Find where the given text appears and provide that cell's center as [X, Y] coordinate. 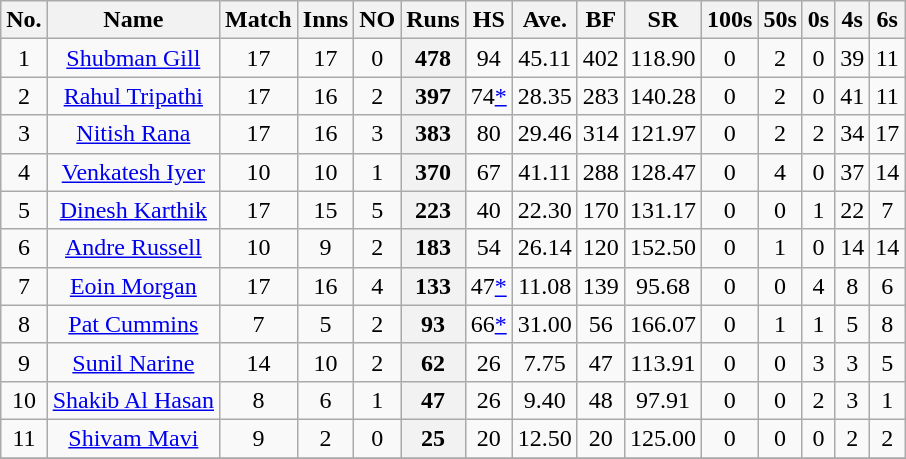
95.68 [662, 286]
397 [433, 96]
HS [488, 20]
26.14 [544, 248]
28.35 [544, 96]
Inns [325, 20]
54 [488, 248]
25 [433, 438]
9.40 [544, 400]
48 [600, 400]
BF [600, 20]
121.97 [662, 134]
94 [488, 58]
120 [600, 248]
4s [852, 20]
56 [600, 324]
93 [433, 324]
Ave. [544, 20]
80 [488, 134]
22.30 [544, 210]
97.91 [662, 400]
Match [259, 20]
139 [600, 286]
37 [852, 172]
45.11 [544, 58]
370 [433, 172]
Shivam Mavi [133, 438]
41.11 [544, 172]
67 [488, 172]
402 [600, 58]
Pat Cummins [133, 324]
50s [780, 20]
Name [133, 20]
Dinesh Karthik [133, 210]
Eoin Morgan [133, 286]
Nitish Rana [133, 134]
Runs [433, 20]
62 [433, 362]
22 [852, 210]
0s [818, 20]
47* [488, 286]
283 [600, 96]
133 [433, 286]
288 [600, 172]
41 [852, 96]
125.00 [662, 438]
128.47 [662, 172]
7.75 [544, 362]
383 [433, 134]
Venkatesh Iyer [133, 172]
11.08 [544, 286]
131.17 [662, 210]
118.90 [662, 58]
NO [378, 20]
113.91 [662, 362]
Andre Russell [133, 248]
12.50 [544, 438]
183 [433, 248]
39 [852, 58]
Shubman Gill [133, 58]
40 [488, 210]
166.07 [662, 324]
No. [24, 20]
478 [433, 58]
314 [600, 134]
152.50 [662, 248]
34 [852, 134]
SR [662, 20]
15 [325, 210]
66* [488, 324]
140.28 [662, 96]
Rahul Tripathi [133, 96]
Sunil Narine [133, 362]
29.46 [544, 134]
74* [488, 96]
31.00 [544, 324]
170 [600, 210]
223 [433, 210]
Shakib Al Hasan [133, 400]
6s [888, 20]
100s [729, 20]
